Output the [x, y] coordinate of the center of the cell containing the given text.  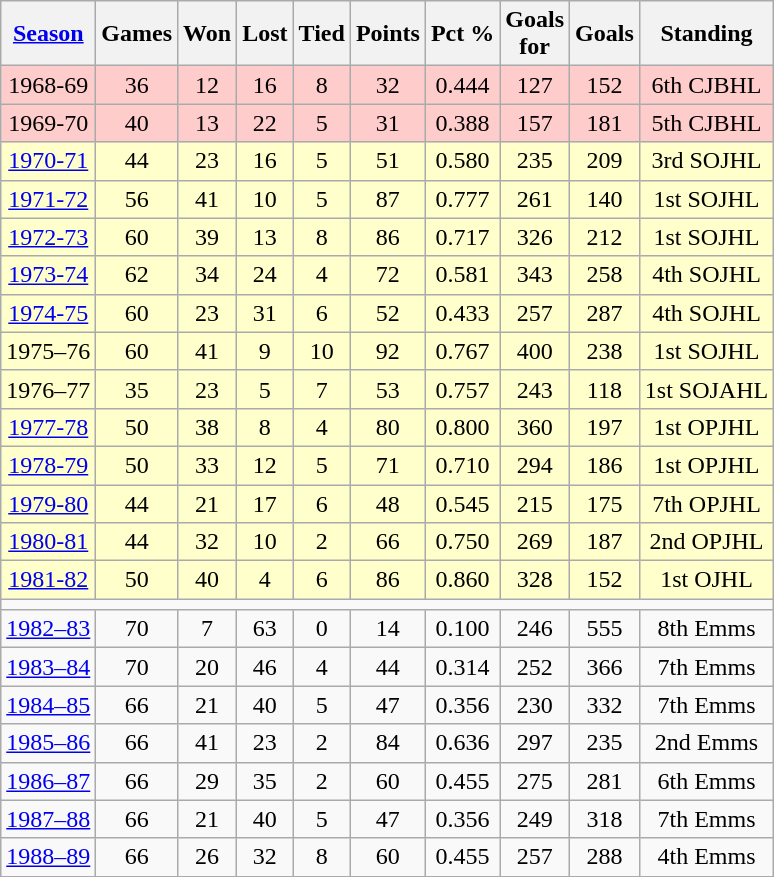
297 [535, 743]
243 [535, 389]
326 [535, 237]
287 [605, 313]
52 [388, 313]
0.388 [462, 123]
9 [265, 351]
0.717 [462, 237]
0.750 [462, 542]
56 [137, 199]
118 [605, 389]
275 [535, 781]
1976–77 [48, 389]
Standing [706, 34]
1972-73 [48, 237]
62 [137, 275]
0.433 [462, 313]
1987–88 [48, 819]
38 [208, 427]
Games [137, 34]
258 [605, 275]
36 [137, 85]
0.580 [462, 161]
212 [605, 237]
246 [535, 629]
1985–86 [48, 743]
1988–89 [48, 857]
1968-69 [48, 85]
215 [535, 503]
33 [208, 465]
4th Emms [706, 857]
53 [388, 389]
26 [208, 857]
Points [388, 34]
Won [208, 34]
84 [388, 743]
252 [535, 667]
1986–87 [48, 781]
14 [388, 629]
63 [265, 629]
186 [605, 465]
343 [535, 275]
5th CJBHL [706, 123]
318 [605, 819]
2nd Emms [706, 743]
127 [535, 85]
Pct % [462, 34]
1984–85 [48, 705]
281 [605, 781]
0 [322, 629]
0.777 [462, 199]
Season [48, 34]
48 [388, 503]
72 [388, 275]
157 [535, 123]
230 [535, 705]
Goalsfor [535, 34]
249 [535, 819]
1973-74 [48, 275]
288 [605, 857]
46 [265, 667]
17 [265, 503]
3rd SOJHL [706, 161]
1970-71 [48, 161]
29 [208, 781]
6th Emms [706, 781]
0.710 [462, 465]
Goals [605, 34]
0.636 [462, 743]
92 [388, 351]
0.545 [462, 503]
1983–84 [48, 667]
0.757 [462, 389]
366 [605, 667]
Tied [322, 34]
1980-81 [48, 542]
24 [265, 275]
294 [535, 465]
400 [535, 351]
20 [208, 667]
22 [265, 123]
360 [535, 427]
0.767 [462, 351]
71 [388, 465]
Lost [265, 34]
238 [605, 351]
1969-70 [48, 123]
51 [388, 161]
1971-72 [48, 199]
6th CJBHL [706, 85]
0.314 [462, 667]
0.860 [462, 580]
332 [605, 705]
1981-82 [48, 580]
187 [605, 542]
0.444 [462, 85]
39 [208, 237]
1978-79 [48, 465]
1st OJHL [706, 580]
1977-78 [48, 427]
261 [535, 199]
328 [535, 580]
7th OPJHL [706, 503]
0.581 [462, 275]
555 [605, 629]
181 [605, 123]
197 [605, 427]
8th Emms [706, 629]
0.800 [462, 427]
269 [535, 542]
80 [388, 427]
1979-80 [48, 503]
140 [605, 199]
34 [208, 275]
1st SOJAHL [706, 389]
1974-75 [48, 313]
1982–83 [48, 629]
2nd OPJHL [706, 542]
175 [605, 503]
0.100 [462, 629]
87 [388, 199]
209 [605, 161]
1975–76 [48, 351]
